Pinpoint the cell where the given text exists, returning its [x, y] midpoint coordinate. 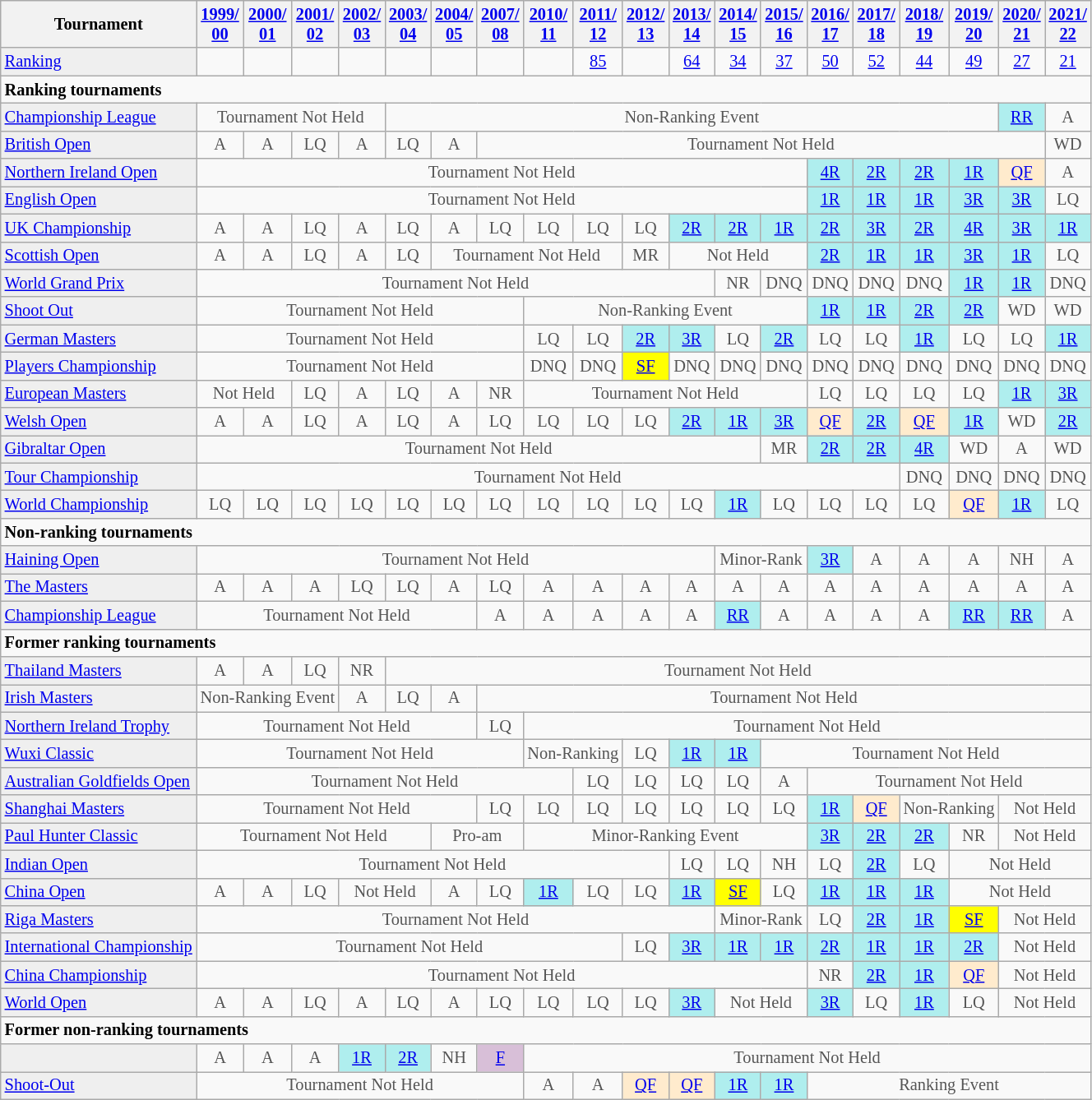
2016/17 [831, 24]
2000/01 [267, 24]
27 [1021, 62]
World Open [99, 1002]
Gibraltar Open [99, 449]
UK Championship [99, 228]
Ranking [99, 62]
2014/15 [738, 24]
2015/16 [784, 24]
2003/04 [408, 24]
64 [692, 62]
52 [877, 62]
44 [924, 62]
2017/18 [877, 24]
2002/03 [362, 24]
China Open [99, 892]
Irish Masters [99, 698]
Ranking Event [949, 1085]
World Championship [99, 504]
Wuxi Classic [99, 753]
Ranking tournaments [546, 90]
Minor-Ranking Event [664, 836]
Thailand Masters [99, 670]
International Championship [99, 947]
2021/22 [1068, 24]
European Masters [99, 394]
Northern Ireland Open [99, 173]
Pro-am [477, 836]
World Grand Prix [99, 283]
F [500, 1058]
China Championship [99, 975]
2018/19 [924, 24]
2010/11 [548, 24]
21 [1068, 62]
Shanghai Masters [99, 809]
2001/02 [315, 24]
Australian Goldfields Open [99, 781]
2019/20 [974, 24]
English Open [99, 200]
Former ranking tournaments [546, 643]
2020/21 [1021, 24]
2004/05 [454, 24]
Players Championship [99, 366]
Shoot Out [99, 311]
Scottish Open [99, 256]
British Open [99, 145]
Northern Ireland Trophy [99, 726]
Indian Open [99, 864]
German Masters [99, 339]
Welsh Open [99, 422]
2013/14 [692, 24]
Tour Championship [99, 477]
50 [831, 62]
The Masters [99, 587]
Shoot-Out [99, 1085]
2007/08 [500, 24]
Riga Masters [99, 919]
Tournament [99, 24]
Former non-ranking tournaments [546, 1030]
Haining Open [99, 560]
37 [784, 62]
85 [598, 62]
2011/12 [598, 24]
Paul Hunter Classic [99, 836]
49 [974, 62]
1999/00 [220, 24]
34 [738, 62]
2012/13 [645, 24]
Non-ranking tournaments [546, 532]
